Locate the cell with the specified text and output its [x, y] center coordinate. 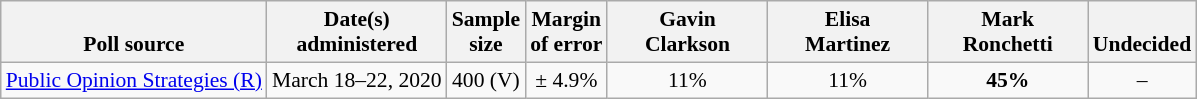
400 (V) [486, 80]
MarkRonchetti [1008, 32]
– [1142, 80]
Date(s)administered [357, 32]
ElisaMartinez [848, 32]
Marginof error [566, 32]
Poll source [134, 32]
March 18–22, 2020 [357, 80]
45% [1008, 80]
Public Opinion Strategies (R) [134, 80]
Undecided [1142, 32]
Samplesize [486, 32]
± 4.9% [566, 80]
GavinClarkson [687, 32]
